From the cell containing the given text, extract its center point as [x, y] coordinate. 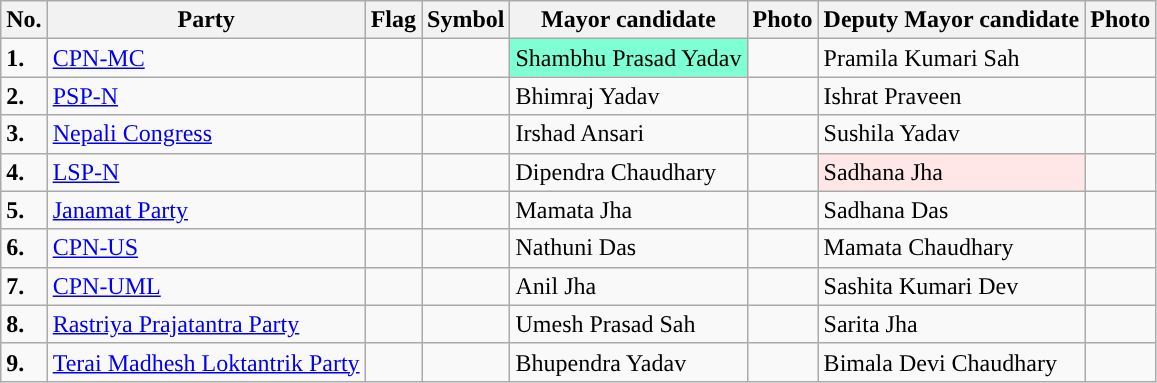
Umesh Prasad Sah [628, 324]
CPN-MC [206, 58]
CPN-UML [206, 286]
Ishrat Praveen [952, 96]
Mamata Jha [628, 210]
No. [24, 20]
Bhimraj Yadav [628, 96]
Bimala Devi Chaudhary [952, 362]
Sadhana Das [952, 210]
PSP-N [206, 96]
2. [24, 96]
4. [24, 172]
Mayor candidate [628, 20]
Sashita Kumari Dev [952, 286]
CPN-US [206, 248]
Shambhu Prasad Yadav [628, 58]
3. [24, 134]
Sadhana Jha [952, 172]
Anil Jha [628, 286]
Sarita Jha [952, 324]
LSP-N [206, 172]
1. [24, 58]
Rastriya Prajatantra Party [206, 324]
Symbol [466, 20]
Pramila Kumari Sah [952, 58]
6. [24, 248]
Bhupendra Yadav [628, 362]
Flag [393, 20]
8. [24, 324]
Terai Madhesh Loktantrik Party [206, 362]
Party [206, 20]
Janamat Party [206, 210]
Deputy Mayor candidate [952, 20]
Irshad Ansari [628, 134]
Sushila Yadav [952, 134]
7. [24, 286]
Nepali Congress [206, 134]
Nathuni Das [628, 248]
Dipendra Chaudhary [628, 172]
9. [24, 362]
5. [24, 210]
Mamata Chaudhary [952, 248]
